Search for the cell housing the specified text and yield its [x, y] center coordinate. 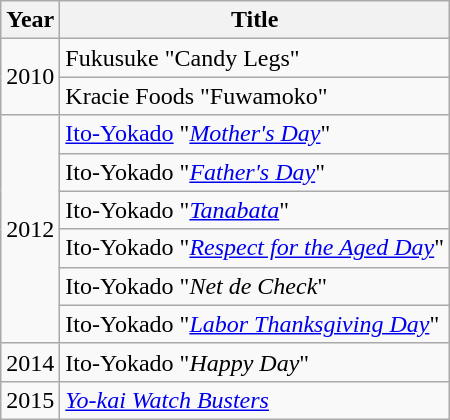
Ito-Yokado "Happy Day" [255, 362]
2012 [30, 229]
2015 [30, 400]
Kracie Foods "Fuwamoko" [255, 96]
Ito-Yokado "Net de Check" [255, 286]
Title [255, 20]
Ito-Yokado "Mother's Day" [255, 134]
Ito-Yokado "Father's Day" [255, 172]
Ito-Yokado "Labor Thanksgiving Day" [255, 324]
2010 [30, 77]
Yo-kai Watch Busters [255, 400]
Year [30, 20]
Ito-Yokado "Tanabata" [255, 210]
Ito-Yokado "Respect for the Aged Day" [255, 248]
2014 [30, 362]
Fukusuke "Candy Legs" [255, 58]
